Locate the cell with the specified text and output its (x, y) center coordinate. 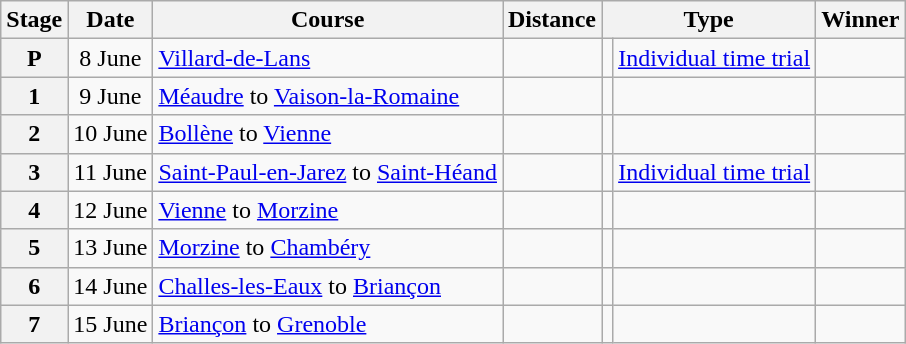
Type (709, 20)
5 (34, 248)
13 June (110, 248)
2 (34, 134)
11 June (110, 172)
8 June (110, 58)
6 (34, 286)
Stage (34, 20)
Morzine to Chambéry (328, 248)
Winner (860, 20)
1 (34, 96)
Saint-Paul-en-Jarez to Saint-Héand (328, 172)
Villard-de-Lans (328, 58)
Vienne to Morzine (328, 210)
Date (110, 20)
9 June (110, 96)
Challes-les-Eaux to Briançon (328, 286)
P (34, 58)
14 June (110, 286)
7 (34, 324)
15 June (110, 324)
Bollène to Vienne (328, 134)
Méaudre to Vaison-la-Romaine (328, 96)
Briançon to Grenoble (328, 324)
4 (34, 210)
Course (328, 20)
Distance (552, 20)
12 June (110, 210)
10 June (110, 134)
3 (34, 172)
